Determine the [X, Y] coordinate at the center of the cell enclosing the given text.  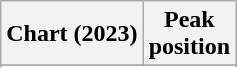
Peakposition [189, 34]
Chart (2023) [72, 34]
